Pinpoint the cell where the given text exists, returning its [x, y] midpoint coordinate. 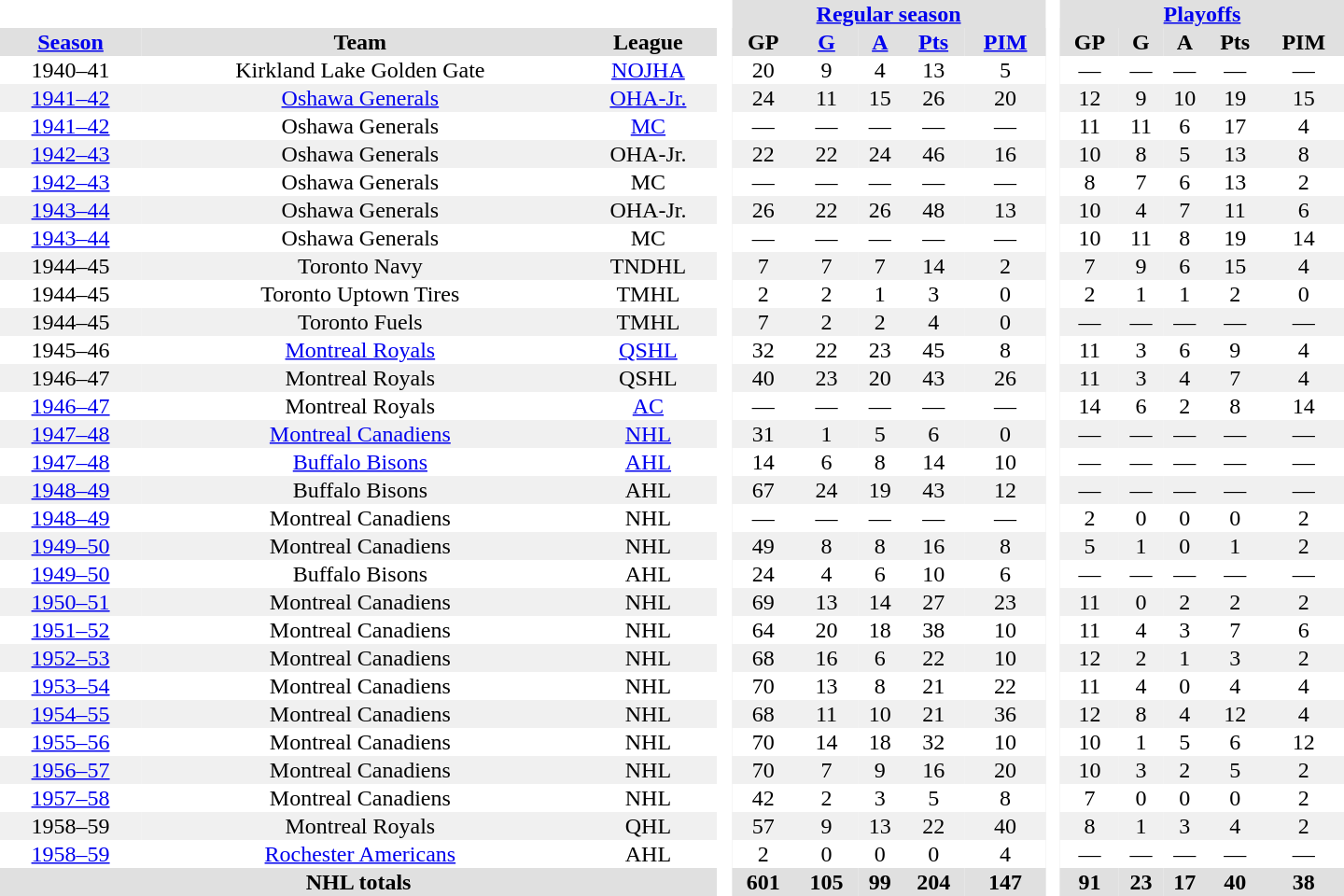
48 [933, 210]
Team [360, 42]
1951–52 [71, 630]
Playoffs [1202, 14]
NOJHA [649, 70]
46 [933, 154]
1952–53 [71, 658]
1940–41 [71, 70]
1954–55 [71, 714]
67 [763, 490]
57 [763, 826]
27 [933, 602]
Kirkland Lake Golden Gate [360, 70]
42 [763, 798]
1950–51 [71, 602]
QHL [649, 826]
1957–58 [71, 798]
105 [827, 882]
1953–54 [71, 686]
69 [763, 602]
Toronto Fuels [360, 322]
49 [763, 546]
31 [763, 434]
1955–56 [71, 742]
601 [763, 882]
Rochester Americans [360, 854]
36 [1005, 714]
AC [649, 406]
64 [763, 630]
Toronto Uptown Tires [360, 294]
Regular season [889, 14]
TNDHL [649, 266]
204 [933, 882]
Season [71, 42]
Toronto Navy [360, 266]
99 [879, 882]
League [649, 42]
1956–57 [71, 770]
45 [933, 350]
147 [1005, 882]
91 [1090, 882]
1945–46 [71, 350]
NHL totals [358, 882]
